Identify which cell holds the provided text, then report its (X, Y) central coordinate. 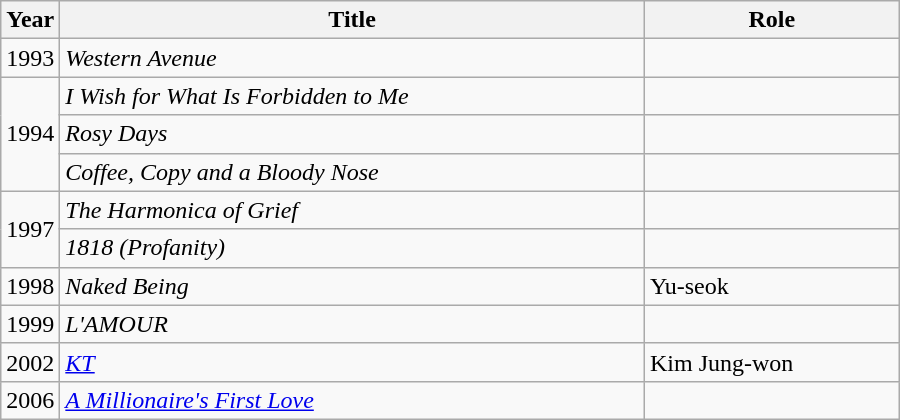
2002 (30, 362)
Western Avenue (352, 58)
L'AMOUR (352, 324)
The Harmonica of Grief (352, 210)
Kim Jung-won (772, 362)
1997 (30, 229)
Rosy Days (352, 134)
Role (772, 20)
1993 (30, 58)
Yu-seok (772, 286)
1994 (30, 134)
1818 (Profanity) (352, 248)
Title (352, 20)
1999 (30, 324)
KT (352, 362)
1998 (30, 286)
I Wish for What Is Forbidden to Me (352, 96)
Naked Being (352, 286)
Coffee, Copy and a Bloody Nose (352, 172)
2006 (30, 400)
Year (30, 20)
A Millionaire's First Love (352, 400)
